Locate the cell with the specified text and output its (x, y) center coordinate. 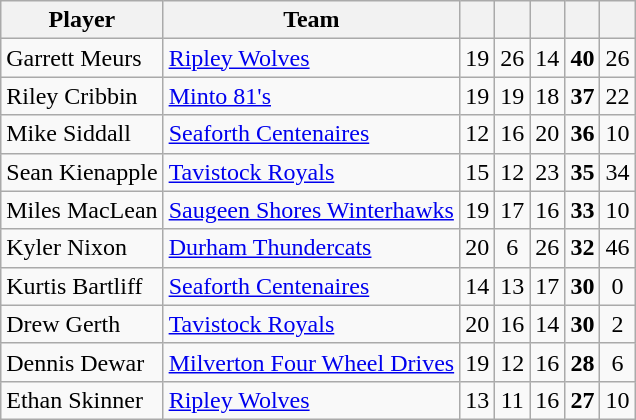
34 (618, 172)
Kurtis Bartliff (82, 286)
Mike Siddall (82, 134)
Kyler Nixon (82, 248)
23 (548, 172)
37 (582, 96)
18 (548, 96)
Garrett Meurs (82, 58)
Dennis Dewar (82, 362)
46 (618, 248)
32 (582, 248)
Team (312, 20)
36 (582, 134)
Sean Kienapple (82, 172)
22 (618, 96)
0 (618, 286)
2 (618, 324)
15 (478, 172)
Ethan Skinner (82, 400)
Milverton Four Wheel Drives (312, 362)
Player (82, 20)
27 (582, 400)
Miles MacLean (82, 210)
Minto 81's (312, 96)
40 (582, 58)
Saugeen Shores Winterhawks (312, 210)
11 (512, 400)
33 (582, 210)
Drew Gerth (82, 324)
35 (582, 172)
Durham Thundercats (312, 248)
Riley Cribbin (82, 96)
28 (582, 362)
